Extract the (X, Y) coordinate from the center of the cell holding the provided text.  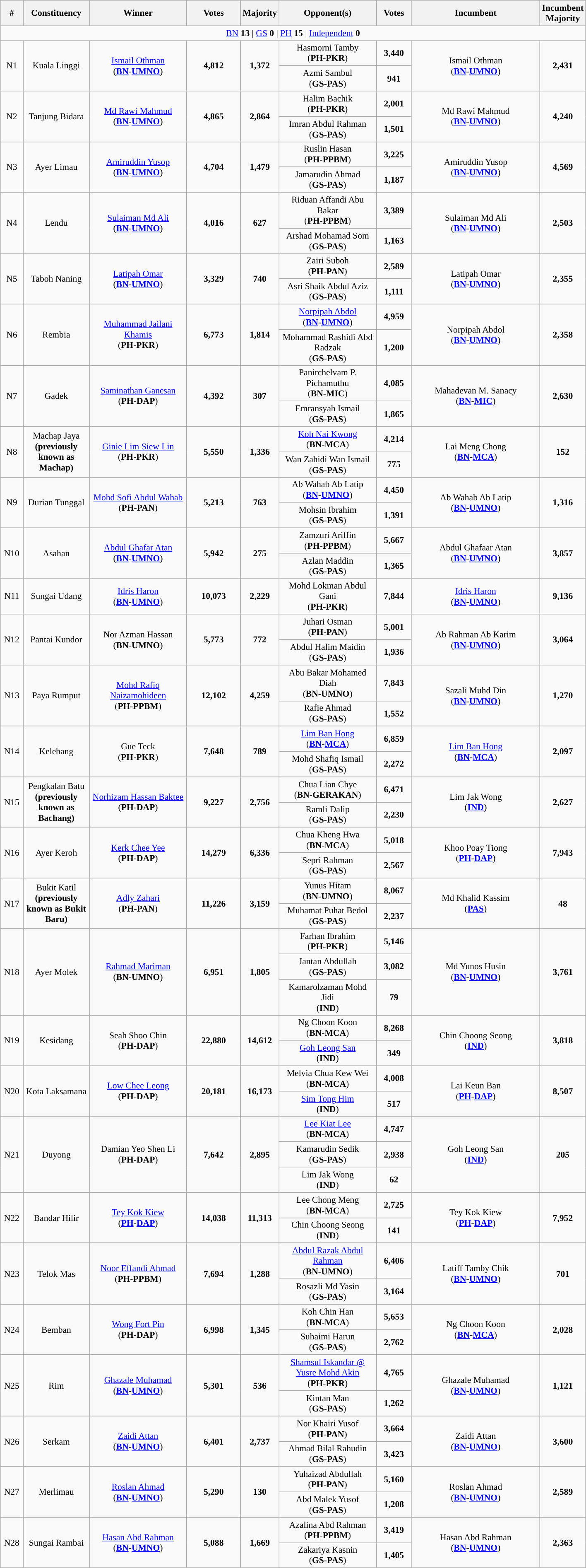
Rim (56, 1386)
2,097 (563, 752)
Kintan Man (GS-PAS) (328, 1403)
775 (394, 465)
Koh Chin Han (BN-MCA) (328, 1317)
1,365 (394, 566)
7,943 (563, 853)
Melvia Chua Kew Wei (BN-MCA) (328, 1078)
Juhari Osman (PH-PAN) (328, 627)
5,018 (394, 840)
Lee Chong Meng (BN-MCA) (328, 1205)
1,121 (563, 1386)
48 (563, 903)
Abd Malek Yusof (GS-PAS) (328, 1505)
1,552 (394, 713)
N20 (12, 1091)
Sim Tong Him (IND) (328, 1104)
5,160 (394, 1479)
N22 (12, 1218)
9,136 (563, 596)
1,405 (394, 1556)
4,085 (394, 384)
2,864 (260, 116)
N15 (12, 802)
Machap Jaya (previously known as Machap) (56, 452)
130 (260, 1492)
Koh Nai Kwong (BN-MCA) (328, 439)
1,111 (394, 292)
Yunus Hitam (BN-UMNO) (328, 890)
2,938 (394, 1155)
Bukit Katil (previously known as Bukit Baru) (56, 903)
N10 (12, 553)
6,401 (214, 1441)
Pengkalan Batu (previously known as Bachang) (56, 802)
7,642 (214, 1155)
Majority (260, 13)
Imran Abdul Rahman (GS-PAS) (328, 129)
Jantan Abdullah (GS-PAS) (328, 967)
2,737 (260, 1441)
Zakariya Kasnin (GS-PAS) (328, 1556)
N6 (12, 335)
N27 (12, 1492)
2,001 (394, 104)
7,952 (563, 1218)
Mahadevan M. Sanacy (BN-MIC) (476, 396)
Abdul Ghafaar Atan (BN-UMNO) (476, 553)
Norhizam Hassan Baktee (PH-DAP) (138, 802)
N19 (12, 1040)
22,880 (214, 1040)
20,181 (214, 1091)
2,272 (394, 765)
5,653 (394, 1317)
Emransyah Ismail (GS-PAS) (328, 414)
Damian Yeo Shen Li (PH-DAP) (138, 1155)
79 (394, 997)
Chua Kheng Hwa (BN-MCA) (328, 840)
5,301 (214, 1386)
5,942 (214, 553)
Abdul Ghafar Atan (BN-UMNO) (138, 553)
4,240 (563, 116)
3,600 (563, 1441)
6,859 (394, 739)
205 (563, 1155)
1,200 (394, 348)
Telok Mas (56, 1274)
3,664 (394, 1429)
Mohd Rafiq Naizamohideen (PH-PPBM) (138, 696)
Merlimau (56, 1492)
N2 (12, 116)
Md Khalid Kassim (PAS) (476, 903)
1,336 (260, 452)
# (12, 13)
Gue Teck (PH-PKR) (138, 752)
349 (394, 1054)
5,088 (214, 1543)
Nor Khairi Yusof (PH-PAN) (328, 1429)
2,630 (563, 396)
4,450 (394, 490)
627 (260, 223)
1,936 (394, 653)
N16 (12, 853)
Kamarudin Sedik (GS-PAS) (328, 1155)
1,391 (394, 515)
1,316 (563, 502)
Muhammad Jailani Khamis (PH-PKR) (138, 335)
11,313 (260, 1218)
Khoo Poay Tiong (PH-DAP) (476, 853)
Asahan (56, 553)
BN 13 | GS 0 | PH 15 | Independent 0 (293, 33)
4,008 (394, 1078)
N26 (12, 1441)
6,471 (394, 789)
Paya Rumput (56, 696)
Mohd Sofi Abdul Wahab (PH-PAN) (138, 502)
3,389 (394, 210)
4,812 (214, 66)
N4 (12, 223)
941 (394, 79)
14,612 (260, 1040)
N1 (12, 66)
4,704 (214, 167)
Adly Zahari (PH-PAN) (138, 903)
3,857 (563, 553)
Bemban (56, 1329)
1,262 (394, 1403)
Low Chee Leong (PH-DAP) (138, 1091)
Suhaimi Harun (GS-PAS) (328, 1342)
Chua Lian Chye (BN-GERAKAN) (328, 789)
N12 (12, 640)
5,146 (394, 942)
1,163 (394, 241)
Incumbent (476, 13)
Abdul Razak Abdul Rahman (BN-UMNO) (328, 1262)
Lai Meng Chong (BN-MCA) (476, 452)
Latiff Tamby Chik (BN-UMNO) (476, 1274)
1,669 (260, 1543)
7,694 (214, 1274)
Serkam (56, 1441)
Mohsin Ibrahim (GS-PAS) (328, 515)
4,259 (260, 696)
2,725 (394, 1205)
2,762 (394, 1342)
Saminathan Ganesan (PH-DAP) (138, 396)
Bandar Hilir (56, 1218)
Opponent(s) (328, 13)
6,773 (214, 335)
2,567 (394, 866)
Halim Bachik (PH-PKR) (328, 104)
Kuala Linggi (56, 66)
Pantai Kundor (56, 640)
8,067 (394, 890)
4,392 (214, 396)
763 (260, 502)
Ab Rahman Ab Karim (BN-UMNO) (476, 640)
Rafie Ahmad (GS-PAS) (328, 713)
Ayer Molek (56, 972)
Gadek (56, 396)
3,159 (260, 903)
Azmi Sambul (GS-PAS) (328, 79)
Constituency (56, 13)
2,229 (260, 596)
N8 (12, 452)
Taboh Naning (56, 279)
Asri Shaik Abdul Aziz (GS-PAS) (328, 292)
12,102 (214, 696)
Sungai Udang (56, 596)
N18 (12, 972)
1,865 (394, 414)
1,270 (563, 696)
536 (260, 1386)
Sazali Muhd Din (BN-UMNO) (476, 696)
6,406 (394, 1262)
Lendu (56, 223)
3,225 (394, 154)
5,290 (214, 1492)
14,038 (214, 1218)
7,843 (394, 683)
4,214 (394, 439)
11,226 (214, 903)
152 (563, 452)
3,082 (394, 967)
10,073 (214, 596)
Md Yunos Husin (BN-UMNO) (476, 972)
Ayer Limau (56, 167)
Kerk Chee Yee (PH-DAP) (138, 853)
N24 (12, 1329)
Seah Shoo Chin (PH-DAP) (138, 1040)
2,503 (563, 223)
5,773 (214, 640)
N14 (12, 752)
Yuhaizad Abdullah (PH-PAN) (328, 1479)
3,164 (394, 1291)
307 (260, 396)
Mohd Lokman Abdul Gani (PH-PKR) (328, 596)
1,814 (260, 335)
Kelebang (56, 752)
3,761 (563, 972)
4,747 (394, 1129)
Zairi Suboh (PH-PAN) (328, 266)
740 (260, 279)
772 (260, 640)
2,363 (563, 1543)
6,336 (260, 853)
Abdul Halim Maidin (GS-PAS) (328, 653)
275 (260, 553)
N17 (12, 903)
62 (394, 1180)
N11 (12, 596)
4,016 (214, 223)
N25 (12, 1386)
N23 (12, 1274)
Tanjung Bidara (56, 116)
Arshad Mohamad Som (GS-PAS) (328, 241)
4,865 (214, 116)
2,756 (260, 802)
Wong Fort Pin (PH-DAP) (138, 1329)
1,479 (260, 167)
N13 (12, 696)
4,765 (394, 1373)
2,431 (563, 66)
5,667 (394, 541)
Lai Keun Ban (PH-DAP) (476, 1091)
1,288 (260, 1274)
Ginie Lim Siew Lin (PH-PKR) (138, 452)
Kota Laksamana (56, 1091)
N3 (12, 167)
517 (394, 1104)
Winner (138, 13)
2,230 (394, 815)
Jamarudin Ahmad (GS-PAS) (328, 180)
1,187 (394, 180)
Sungai Rambai (56, 1543)
4,959 (394, 317)
7,844 (394, 596)
Kesidang (56, 1040)
Panirchelvam P. Pichamuthu (BN-MIC) (328, 384)
Rembia (56, 335)
1,805 (260, 972)
Sepri Rahman (GS-PAS) (328, 866)
Ramli Dalip (GS-PAS) (328, 815)
Azalina Abd Rahman (PH-PPBM) (328, 1530)
Nor Azman Hassan (BN-UMNO) (138, 640)
Hasmorni Tamby (PH-PKR) (328, 53)
6,951 (214, 972)
3,423 (394, 1454)
8,507 (563, 1091)
2,358 (563, 335)
14,279 (214, 853)
2,028 (563, 1329)
3,818 (563, 1040)
4,569 (563, 167)
N9 (12, 502)
2,627 (563, 802)
Azlan Maddin (GS-PAS) (328, 566)
3,440 (394, 53)
Durian Tunggal (56, 502)
N7 (12, 396)
2,237 (394, 916)
1,501 (394, 129)
Lee Kiat Lee (BN-MCA) (328, 1129)
Rahmad Mariman (BN-UMNO) (138, 972)
1,372 (260, 66)
1,345 (260, 1329)
N5 (12, 279)
Mohd Shafiq Ismail (GS-PAS) (328, 765)
701 (563, 1274)
6,998 (214, 1329)
3,419 (394, 1530)
3,064 (563, 640)
3,329 (214, 279)
Shamsul Iskandar @ Yusre Mohd Akin (PH-PKR) (328, 1373)
5,001 (394, 627)
16,173 (260, 1091)
141 (394, 1230)
Incumbent Majority (563, 13)
Mohammad Rashidi Abd Radzak (GS-PAS) (328, 348)
1,208 (394, 1505)
Ayer Keroh (56, 853)
Ahmad Bilal Rahudin (GS-PAS) (328, 1454)
2,895 (260, 1155)
Ruslin Hasan (PH-PPBM) (328, 154)
Zamzuri Ariffin (PH-PPBM) (328, 541)
8,268 (394, 1028)
Rosazli Md Yasin (GS-PAS) (328, 1291)
Noor Effandi Ahmad (PH-PPBM) (138, 1274)
Riduan Affandi Abu Bakar (PH-PPBM) (328, 210)
Abu Bakar Mohamed Diah (BN-UMNO) (328, 683)
789 (260, 752)
Duyong (56, 1155)
Muhamat Puhat Bedol (GS-PAS) (328, 916)
Kamarolzaman Mohd Jidi (IND) (328, 997)
N21 (12, 1155)
2,355 (563, 279)
7,648 (214, 752)
Wan Zahidi Wan Ismail (GS-PAS) (328, 465)
N28 (12, 1543)
5,213 (214, 502)
9,227 (214, 802)
5,550 (214, 452)
Farhan Ibrahim (PH-PKR) (328, 942)
